Determine the (x, y) coordinate at the center of the cell enclosing the given text.  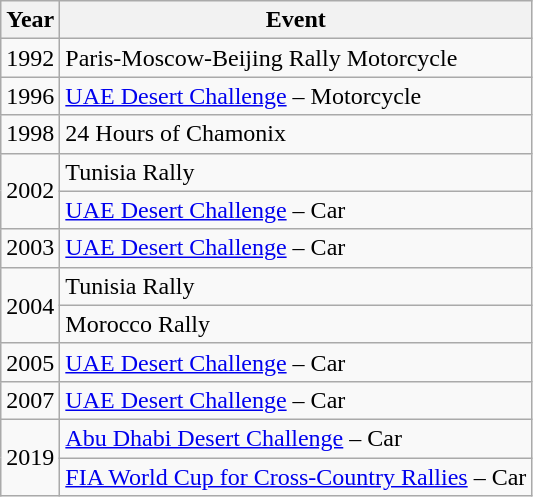
1998 (30, 134)
2002 (30, 191)
2004 (30, 305)
1996 (30, 96)
Abu Dhabi Desert Challenge – Car (296, 438)
FIA World Cup for Cross-Country Rallies – Car (296, 477)
Year (30, 20)
2003 (30, 248)
Morocco Rally (296, 324)
UAE Desert Challenge – Motorcycle (296, 96)
Event (296, 20)
24 Hours of Chamonix (296, 134)
2007 (30, 400)
2005 (30, 362)
Paris-Moscow-Beijing Rally Motorcycle (296, 58)
2019 (30, 457)
1992 (30, 58)
